Search for the cell housing the specified text and yield its (X, Y) center coordinate. 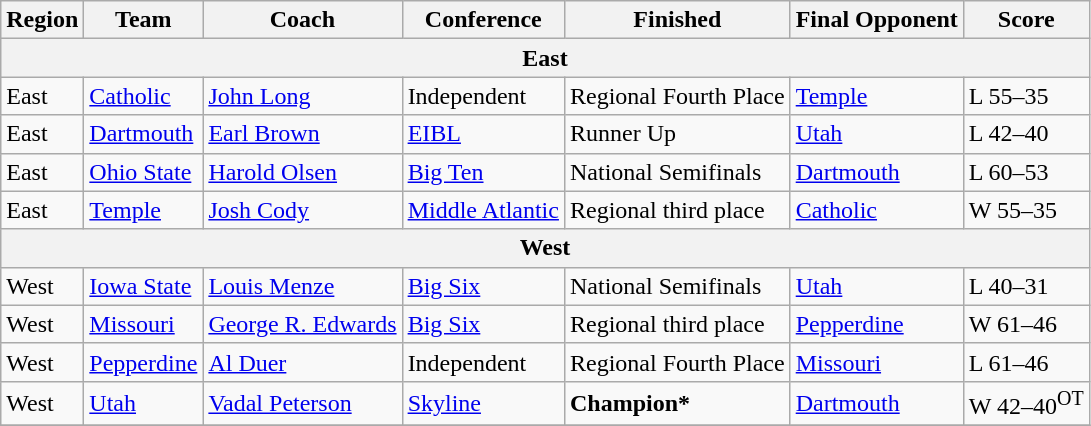
John Long (302, 96)
Big Ten (483, 172)
Final Opponent (876, 20)
Coach (302, 20)
Harold Olsen (302, 172)
W 55–35 (1026, 210)
L 40–31 (1026, 286)
W 61–46 (1026, 324)
W 42–40OT (1026, 404)
Josh Cody (302, 210)
Louis Menze (302, 286)
Middle Atlantic (483, 210)
Iowa State (144, 286)
Conference (483, 20)
George R. Edwards (302, 324)
Champion* (677, 404)
EIBL (483, 134)
Skyline (483, 404)
Finished (677, 20)
Ohio State (144, 172)
Al Duer (302, 362)
Score (1026, 20)
Team (144, 20)
Region (42, 20)
Earl Brown (302, 134)
L 42–40 (1026, 134)
L 61–46 (1026, 362)
Runner Up (677, 134)
L 60–53 (1026, 172)
Vadal Peterson (302, 404)
L 55–35 (1026, 96)
